From the cell containing the given text, extract its center point as [x, y] coordinate. 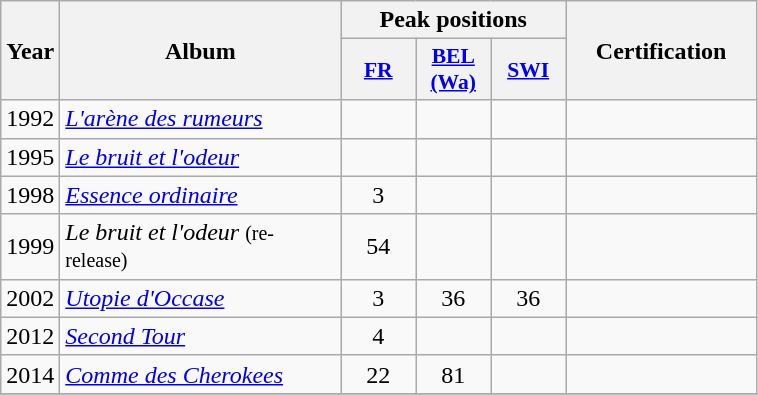
SWI [528, 70]
Album [200, 50]
2014 [30, 374]
Le bruit et l'odeur [200, 157]
54 [378, 246]
Comme des Cherokees [200, 374]
1995 [30, 157]
Essence ordinaire [200, 195]
FR [378, 70]
2002 [30, 298]
BEL (Wa) [454, 70]
Certification [662, 50]
2012 [30, 336]
Le bruit et l'odeur (re-release) [200, 246]
1998 [30, 195]
81 [454, 374]
1992 [30, 119]
Second Tour [200, 336]
4 [378, 336]
22 [378, 374]
L'arène des rumeurs [200, 119]
Year [30, 50]
Peak positions [454, 20]
1999 [30, 246]
Utopie d'Occase [200, 298]
